For the text-containing cell, return its midpoint in (x, y) coordinate format. 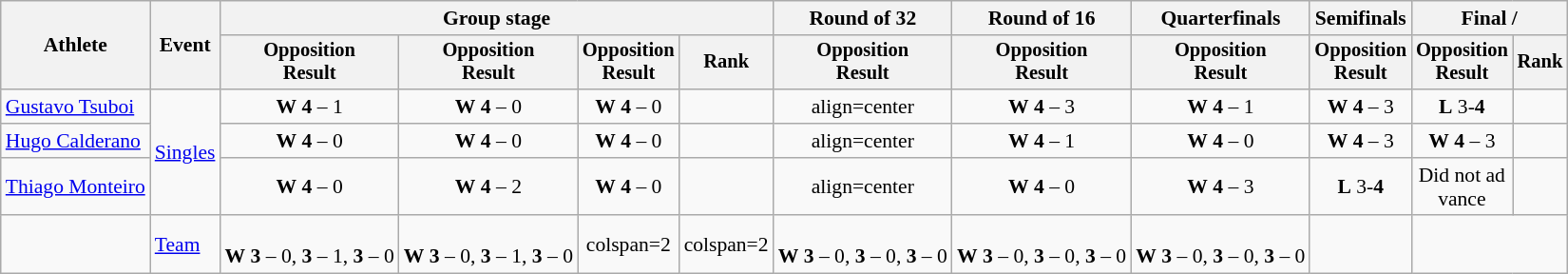
Round of 16 (1042, 18)
Did not advance (1462, 186)
Semifinals (1361, 18)
Round of 32 (863, 18)
Team (185, 245)
W 4 – 2 (488, 186)
Singles (185, 152)
Event (185, 46)
Final / (1489, 18)
Quarterfinals (1220, 18)
Hugo Calderano (76, 141)
Gustavo Tsuboi (76, 107)
Group stage (496, 18)
Thiago Monteiro (76, 186)
Athlete (76, 46)
